Identify which cell holds the provided text, then report its (X, Y) central coordinate. 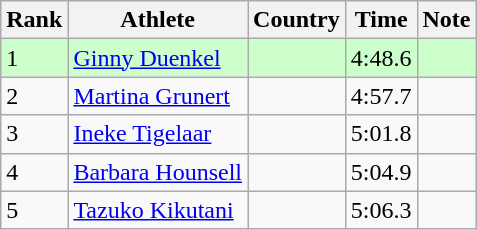
Country (297, 20)
5:04.9 (381, 172)
Note (446, 20)
Athlete (158, 20)
Rank (34, 20)
Barbara Hounsell (158, 172)
Ginny Duenkel (158, 58)
4:57.7 (381, 96)
Martina Grunert (158, 96)
5:06.3 (381, 210)
1 (34, 58)
4:48.6 (381, 58)
2 (34, 96)
4 (34, 172)
5 (34, 210)
Time (381, 20)
Ineke Tigelaar (158, 134)
5:01.8 (381, 134)
Tazuko Kikutani (158, 210)
3 (34, 134)
